Return the [x, y] coordinate for the center point of the cell that contains the specified text.  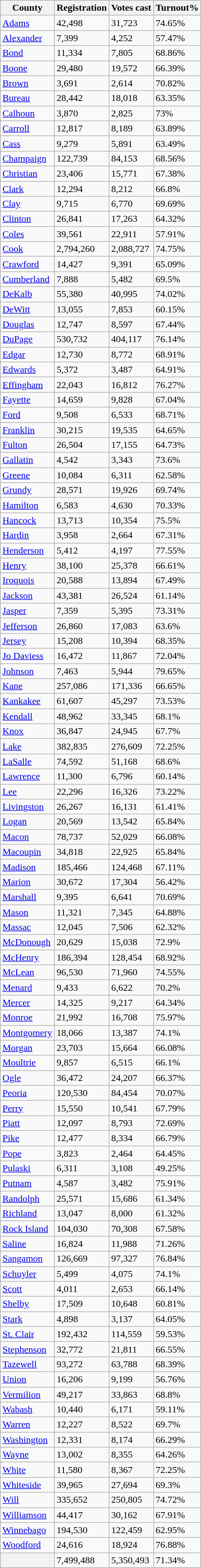
Registration [82, 8]
Effingham [27, 384]
257,086 [82, 686]
93,272 [82, 1364]
27,694 [131, 1485]
13,002 [82, 1455]
Clinton [27, 219]
67.58% [177, 1229]
4,197 [131, 550]
250,805 [131, 1500]
33,345 [131, 716]
Shelby [27, 1304]
5,412 [82, 550]
Marion [27, 882]
79.65% [177, 671]
Henry [27, 565]
Iroquois [27, 580]
McDonough [27, 942]
2,794,260 [82, 249]
66.29% [177, 1440]
16,472 [82, 656]
Fayette [27, 400]
186,394 [82, 957]
Jo Daviess [27, 656]
74.65% [177, 23]
20,588 [82, 580]
15,208 [82, 641]
64.45% [177, 1153]
56.42% [177, 882]
20,629 [82, 942]
Calhoun [27, 113]
4,587 [82, 1184]
61.14% [177, 596]
72.69% [177, 1123]
Douglas [27, 324]
Macoupin [27, 852]
74.72% [177, 1500]
49.25% [177, 1168]
Bond [27, 53]
63.89% [177, 128]
Ogle [27, 1078]
124,468 [131, 867]
44,417 [82, 1515]
13,387 [131, 1033]
3,823 [82, 1153]
68.71% [177, 415]
64.32% [177, 219]
84,454 [131, 1093]
68.1% [177, 716]
530,732 [82, 339]
67.38% [177, 173]
Johnson [27, 671]
Greene [27, 475]
73.31% [177, 611]
Jackson [27, 596]
Alexander [27, 38]
126,669 [82, 1259]
64.91% [177, 369]
16,131 [131, 807]
74,592 [82, 761]
9,433 [82, 988]
13,055 [82, 309]
61.32% [177, 1214]
7,399 [82, 38]
21,811 [131, 1349]
Mercer [27, 1003]
Franklin [27, 430]
13,894 [131, 580]
Union [27, 1379]
9,828 [131, 400]
Boone [27, 68]
20,569 [82, 822]
8,000 [131, 1214]
75.97% [177, 1018]
DuPage [27, 339]
Richland [27, 1214]
15,664 [131, 1048]
192,432 [82, 1334]
8,189 [131, 128]
66.39% [177, 68]
8,212 [131, 189]
12,294 [82, 189]
2,464 [131, 1153]
28,442 [82, 98]
7,506 [131, 927]
2,825 [131, 113]
St. Clair [27, 1334]
22,925 [131, 852]
63,788 [131, 1364]
4,630 [131, 505]
55,380 [82, 294]
Montgomery [27, 1033]
70.33% [177, 505]
68.91% [177, 354]
8,334 [131, 1138]
96,530 [82, 972]
10,084 [82, 475]
16,812 [131, 384]
16,824 [82, 1244]
5,891 [131, 143]
70,308 [131, 1229]
Fulton [27, 445]
McLean [27, 972]
74.55% [177, 972]
11,300 [82, 776]
68.35% [177, 641]
12,045 [82, 927]
Tazewell [27, 1364]
14,325 [82, 1003]
Henderson [27, 550]
6,171 [131, 1410]
9,508 [82, 415]
Massac [27, 927]
67.79% [177, 1108]
8,597 [131, 324]
Williamson [27, 1515]
Pope [27, 1153]
68.86% [177, 53]
Turnout% [177, 8]
19,572 [131, 68]
36,847 [82, 731]
60.14% [177, 776]
McHenry [27, 957]
11,334 [82, 53]
Madison [27, 867]
6,770 [131, 204]
17,304 [131, 882]
128,454 [131, 957]
42,498 [82, 23]
8,772 [131, 354]
68.92% [177, 957]
LaSalle [27, 761]
17,083 [131, 626]
9,715 [82, 204]
Brown [27, 83]
68.6% [177, 761]
59.53% [177, 1334]
335,652 [82, 1500]
24,945 [131, 731]
6,533 [131, 415]
2,614 [131, 83]
66.79% [177, 1138]
Morgan [27, 1048]
3,487 [131, 369]
382,835 [82, 746]
Piatt [27, 1123]
26,504 [82, 445]
8,355 [131, 1455]
Randolph [27, 1199]
5,944 [131, 671]
16,206 [82, 1379]
Putnam [27, 1184]
15,550 [82, 1108]
Scott [27, 1289]
49,217 [82, 1394]
24,207 [131, 1078]
10,541 [131, 1108]
Saline [27, 1244]
16,708 [131, 1018]
23,406 [82, 173]
23,703 [82, 1048]
67.49% [177, 580]
29,480 [82, 68]
7,805 [131, 53]
Macon [27, 837]
7,853 [131, 309]
Warren [27, 1425]
Adams [27, 23]
66.8% [177, 189]
Lee [27, 792]
Perry [27, 1108]
18,018 [131, 98]
57.91% [177, 234]
12,730 [82, 354]
Cook [27, 249]
Sangamon [27, 1259]
Schuyler [27, 1274]
17,509 [82, 1304]
3,870 [82, 113]
78,737 [82, 837]
24,616 [82, 1545]
69.3% [177, 1485]
39,561 [82, 234]
4,898 [82, 1319]
4,252 [131, 38]
3,691 [82, 83]
3,482 [131, 1184]
Marshall [27, 897]
74.02% [177, 294]
16,326 [131, 792]
75.91% [177, 1184]
73.6% [177, 460]
4,011 [82, 1289]
9,391 [131, 264]
Carroll [27, 128]
Woodford [27, 1545]
5,372 [82, 369]
48,962 [82, 716]
10,440 [82, 1410]
10,354 [131, 520]
10,394 [131, 641]
122,739 [82, 158]
22,911 [131, 234]
Coles [27, 234]
7,359 [82, 611]
61.34% [177, 1199]
9,279 [82, 143]
8,793 [131, 1123]
Votes cast [131, 8]
60.15% [177, 309]
70.2% [177, 988]
25,571 [82, 1199]
26,524 [131, 596]
Wayne [27, 1455]
61.41% [177, 807]
61,607 [82, 701]
71,960 [131, 972]
60.81% [177, 1304]
Champaign [27, 158]
63.35% [177, 98]
22,296 [82, 792]
5,395 [131, 611]
67.7% [177, 731]
9,857 [82, 1063]
13,713 [82, 520]
10,648 [131, 1304]
Vermilion [27, 1394]
11,580 [82, 1470]
5,350,493 [131, 1560]
66.55% [177, 1349]
17,155 [131, 445]
32,772 [82, 1349]
Jefferson [27, 626]
Clay [27, 204]
6,622 [131, 988]
6,515 [131, 1063]
5,482 [131, 279]
63.49% [177, 143]
12,227 [82, 1425]
Whiteside [27, 1485]
Jersey [27, 641]
30,215 [82, 430]
Jasper [27, 611]
56.76% [177, 1379]
Menard [27, 988]
14,659 [82, 400]
30,672 [82, 882]
Stephenson [27, 1349]
74.75% [177, 249]
62.95% [177, 1530]
84,153 [131, 158]
70.07% [177, 1093]
Will [27, 1500]
Kankakee [27, 701]
70.82% [177, 83]
404,117 [131, 339]
2,088,727 [131, 249]
73.22% [177, 792]
19,926 [131, 490]
15,038 [131, 942]
Clark [27, 189]
Mason [27, 912]
66.14% [177, 1289]
7,499,488 [82, 1560]
67.91% [177, 1515]
64.88% [177, 912]
Gallatin [27, 460]
7,345 [131, 912]
17,263 [131, 219]
12,747 [82, 324]
64.34% [177, 1003]
Ford [27, 415]
Hardin [27, 535]
70.69% [177, 897]
13,542 [131, 822]
72.9% [177, 942]
73% [177, 113]
69.74% [177, 490]
8,174 [131, 1440]
4,542 [82, 460]
67.11% [177, 867]
6,583 [82, 505]
45,297 [131, 701]
75.5% [177, 520]
8,522 [131, 1425]
66.65% [177, 686]
Edwards [27, 369]
Peoria [27, 1093]
43,381 [82, 596]
38,100 [82, 565]
26,267 [82, 807]
12,477 [82, 1138]
Washington [27, 1440]
66.1% [177, 1063]
Kane [27, 686]
4,075 [131, 1274]
40,995 [131, 294]
Logan [27, 822]
39,965 [82, 1485]
Bureau [27, 98]
DeWitt [27, 309]
18,066 [82, 1033]
7,463 [82, 671]
185,466 [82, 867]
DeKalb [27, 294]
9,217 [131, 1003]
Hancock [27, 520]
12,331 [82, 1440]
65.09% [177, 264]
76.14% [177, 339]
66.61% [177, 565]
Wabash [27, 1410]
Moultrie [27, 1063]
59.11% [177, 1410]
3,343 [131, 460]
Grundy [27, 490]
73.53% [177, 701]
6,641 [131, 897]
22,043 [82, 384]
69.69% [177, 204]
Christian [27, 173]
11,988 [131, 1244]
67.31% [177, 535]
7,888 [82, 279]
White [27, 1470]
97,327 [131, 1259]
68.8% [177, 1394]
Pike [27, 1138]
76.88% [177, 1545]
67.44% [177, 324]
122,459 [131, 1530]
114,559 [131, 1334]
34,818 [82, 852]
Livingston [27, 807]
120,530 [82, 1093]
104,030 [82, 1229]
68.39% [177, 1364]
Pulaski [27, 1168]
171,336 [131, 686]
276,609 [131, 746]
69.5% [177, 279]
Winnebago [27, 1530]
64.73% [177, 445]
71.34% [177, 1560]
3,108 [131, 1168]
63.6% [177, 626]
71.26% [177, 1244]
11,867 [131, 656]
5,499 [82, 1274]
64.65% [177, 430]
Edgar [27, 354]
51,168 [131, 761]
Knox [27, 731]
194,530 [82, 1530]
2,664 [131, 535]
30,162 [131, 1515]
33,863 [131, 1394]
Cumberland [27, 279]
28,571 [82, 490]
68.56% [177, 158]
36,472 [82, 1078]
Crawford [27, 264]
Kendall [27, 716]
19,535 [131, 430]
64.05% [177, 1319]
8,367 [131, 1470]
Lawrence [27, 776]
12,097 [82, 1123]
15,686 [131, 1199]
21,992 [82, 1018]
3,137 [131, 1319]
52,029 [131, 837]
77.55% [177, 550]
26,860 [82, 626]
67.04% [177, 400]
Lake [27, 746]
66.37% [177, 1078]
25,378 [131, 565]
9,199 [131, 1379]
County [27, 8]
12,817 [82, 128]
69.7% [177, 1425]
Monroe [27, 1018]
2,653 [131, 1289]
18,924 [131, 1545]
15,771 [131, 173]
14,427 [82, 264]
Cass [27, 143]
62.58% [177, 475]
31,723 [131, 23]
3,958 [82, 535]
26,841 [82, 219]
Stark [27, 1319]
57.47% [177, 38]
64.26% [177, 1455]
11,321 [82, 912]
6,796 [131, 776]
13,047 [82, 1214]
Rock Island [27, 1229]
9,395 [82, 897]
76.27% [177, 384]
76.84% [177, 1259]
72.04% [177, 656]
62.32% [177, 927]
Hamilton [27, 505]
